Find where the given text appears and provide that cell's center as [x, y] coordinate. 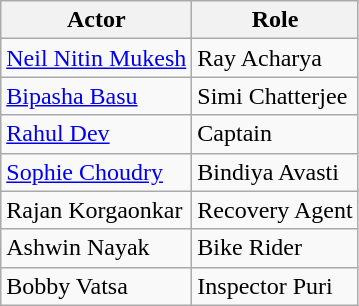
Inspector Puri [275, 286]
Role [275, 20]
Actor [96, 20]
Neil Nitin Mukesh [96, 58]
Bobby Vatsa [96, 286]
Captain [275, 134]
Bindiya Avasti [275, 172]
Ray Acharya [275, 58]
Ashwin Nayak [96, 248]
Bike Rider [275, 248]
Rajan Korgaonkar [96, 210]
Sophie Choudry [96, 172]
Rahul Dev [96, 134]
Bipasha Basu [96, 96]
Recovery Agent [275, 210]
Simi Chatterjee [275, 96]
